Pinpoint the cell where the given text exists, returning its [x, y] midpoint coordinate. 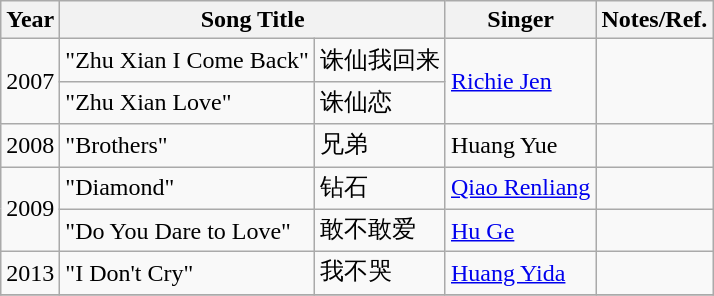
2008 [30, 146]
2009 [30, 208]
Huang Yida [520, 274]
Richie Jen [520, 82]
"Brothers" [188, 146]
"Zhu Xian Love" [188, 102]
"Zhu Xian I Come Back" [188, 60]
Song Title [253, 20]
Huang Yue [520, 146]
诛仙恋 [380, 102]
"I Don't Cry" [188, 274]
Singer [520, 20]
Hu Ge [520, 230]
Qiao Renliang [520, 188]
钻石 [380, 188]
兄弟 [380, 146]
"Do You Dare to Love" [188, 230]
我不哭 [380, 274]
2007 [30, 82]
诛仙我回来 [380, 60]
敢不敢爱 [380, 230]
2013 [30, 274]
Year [30, 20]
Notes/Ref. [654, 20]
"Diamond" [188, 188]
